Detect which cell encompasses the target text, then output its (X, Y) center coordinate. 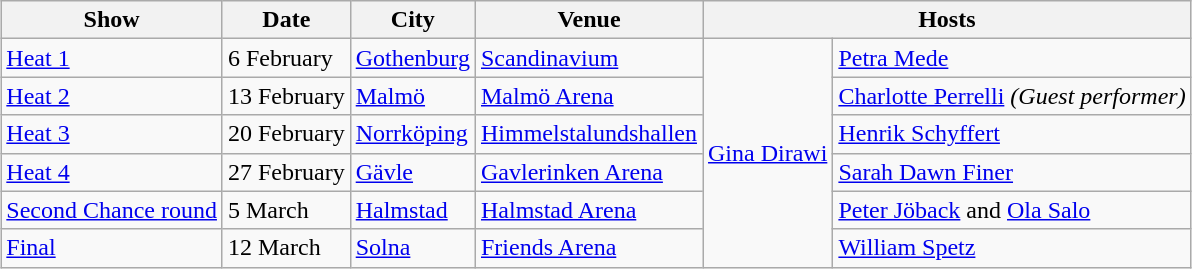
Final (112, 248)
Peter Jöback and Ola Salo (1012, 210)
Heat 4 (112, 172)
Date (286, 20)
Henrik Schyffert (1012, 134)
Show (112, 20)
Norrköping (412, 134)
Scandinavium (588, 58)
5 March (286, 210)
Halmstad (412, 210)
Heat 2 (112, 96)
6 February (286, 58)
Hosts (946, 20)
Himmelstalundshallen (588, 134)
Second Chance round (112, 210)
Venue (588, 20)
Gina Dirawi (767, 153)
Gavlerinken Arena (588, 172)
27 February (286, 172)
Malmö (412, 96)
20 February (286, 134)
Heat 1 (112, 58)
Sarah Dawn Finer (1012, 172)
Solna (412, 248)
Halmstad Arena (588, 210)
13 February (286, 96)
Gothenburg (412, 58)
Friends Arena (588, 248)
Charlotte Perrelli (Guest performer) (1012, 96)
City (412, 20)
William Spetz (1012, 248)
Malmö Arena (588, 96)
Petra Mede (1012, 58)
Gävle (412, 172)
12 March (286, 248)
Heat 3 (112, 134)
